Return [X, Y] of the center of cell containing provided text 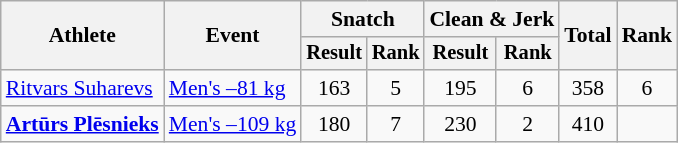
Athlete [82, 36]
5 [396, 88]
358 [588, 88]
163 [334, 88]
Artūrs Plēsnieks [82, 124]
Snatch [362, 19]
2 [528, 124]
Ritvars Suharevs [82, 88]
410 [588, 124]
Event [233, 36]
7 [396, 124]
195 [460, 88]
230 [460, 124]
Clean & Jerk [492, 19]
Total [588, 36]
180 [334, 124]
Men's –109 kg [233, 124]
Men's –81 kg [233, 88]
